Output the (x, y) coordinate of the center of the cell containing the given text.  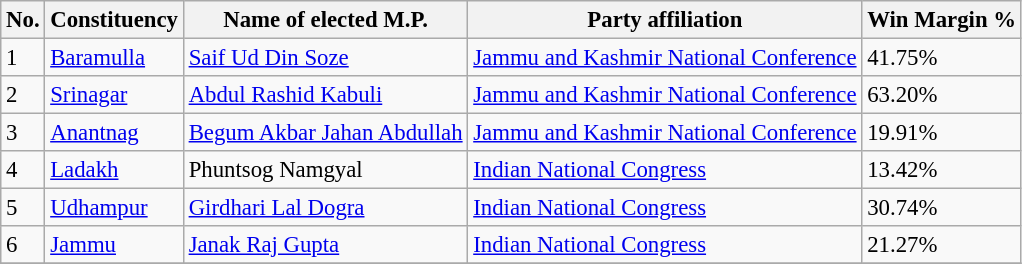
1 (23, 58)
Girdhari Lal Dogra (326, 208)
No. (23, 20)
63.20% (942, 95)
5 (23, 208)
4 (23, 170)
Udhampur (114, 208)
Name of elected M.P. (326, 20)
41.75% (942, 58)
21.27% (942, 245)
2 (23, 95)
Begum Akbar Jahan Abdullah (326, 133)
Party affiliation (665, 20)
Phuntsog Namgyal (326, 170)
3 (23, 133)
Srinagar (114, 95)
Constituency (114, 20)
13.42% (942, 170)
6 (23, 245)
Win Margin % (942, 20)
Anantnag (114, 133)
Abdul Rashid Kabuli (326, 95)
30.74% (942, 208)
Janak Raj Gupta (326, 245)
Baramulla (114, 58)
Ladakh (114, 170)
19.91% (942, 133)
Saif Ud Din Soze (326, 58)
Jammu (114, 245)
